Determine the (x, y) coordinate at the center of the cell enclosing the given text.  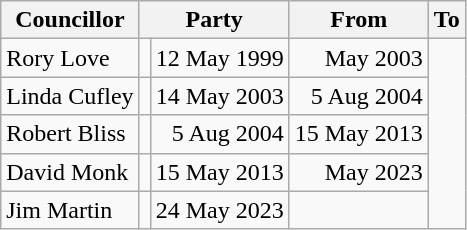
May 2023 (358, 172)
Jim Martin (70, 210)
Robert Bliss (70, 134)
To (446, 20)
24 May 2023 (220, 210)
Councillor (70, 20)
Linda Cufley (70, 96)
From (358, 20)
Party (214, 20)
14 May 2003 (220, 96)
David Monk (70, 172)
May 2003 (358, 58)
12 May 1999 (220, 58)
Rory Love (70, 58)
